Locate the cell with the specified text and output its (x, y) center coordinate. 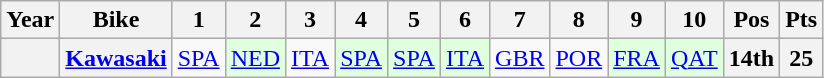
FRA (637, 58)
Pos (751, 20)
14th (751, 58)
NED (255, 58)
4 (362, 20)
Year (30, 20)
QAT (694, 58)
7 (520, 20)
10 (694, 20)
GBR (520, 58)
25 (802, 58)
Bike (116, 20)
POR (579, 58)
9 (637, 20)
6 (464, 20)
3 (310, 20)
Kawasaki (116, 58)
8 (579, 20)
5 (414, 20)
1 (198, 20)
2 (255, 20)
Pts (802, 20)
